Identify which cell holds the provided text, then report its (x, y) central coordinate. 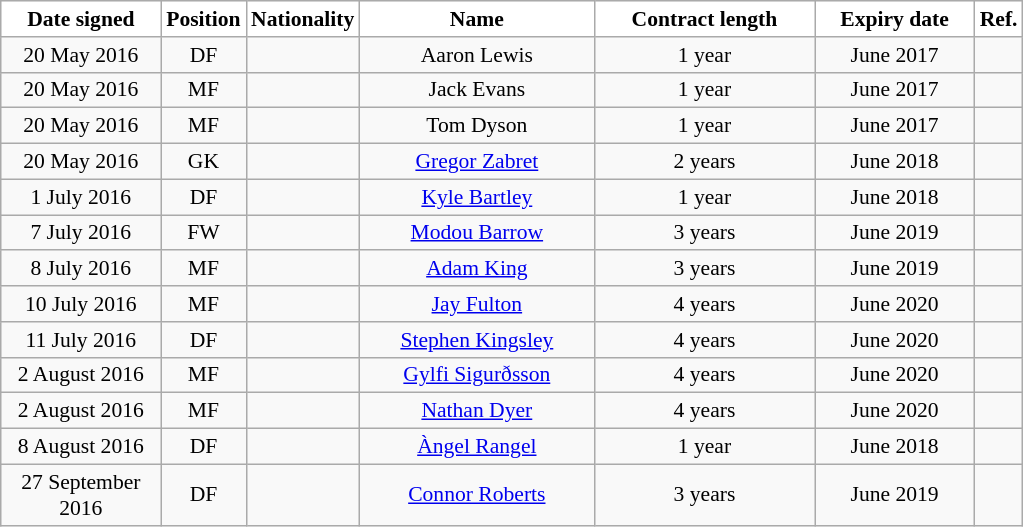
Connor Roberts (476, 494)
Tom Dyson (476, 126)
11 July 2016 (81, 340)
27 September 2016 (81, 494)
Nationality (302, 19)
10 July 2016 (81, 304)
Modou Barrow (476, 233)
Ref. (999, 19)
Nathan Dyer (476, 411)
Position (204, 19)
7 July 2016 (81, 233)
Gylfi Sigurðsson (476, 375)
Date signed (81, 19)
8 August 2016 (81, 447)
Expiry date (895, 19)
2 years (704, 162)
Gregor Zabret (476, 162)
Jack Evans (476, 90)
Kyle Bartley (476, 197)
8 July 2016 (81, 269)
Adam King (476, 269)
Jay Fulton (476, 304)
1 July 2016 (81, 197)
GK (204, 162)
Contract length (704, 19)
Stephen Kingsley (476, 340)
FW (204, 233)
Aaron Lewis (476, 55)
Àngel Rangel (476, 447)
Name (476, 19)
